Identify which cell holds the provided text, then report its (x, y) central coordinate. 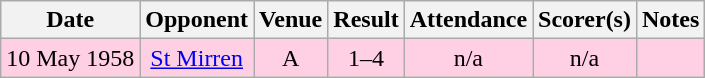
Scorer(s) (585, 20)
Notes (670, 20)
Opponent (197, 20)
Result (366, 20)
Attendance (468, 20)
A (291, 58)
Date (70, 20)
1–4 (366, 58)
10 May 1958 (70, 58)
Venue (291, 20)
St Mirren (197, 58)
